Return [x, y] of the center of cell containing provided text 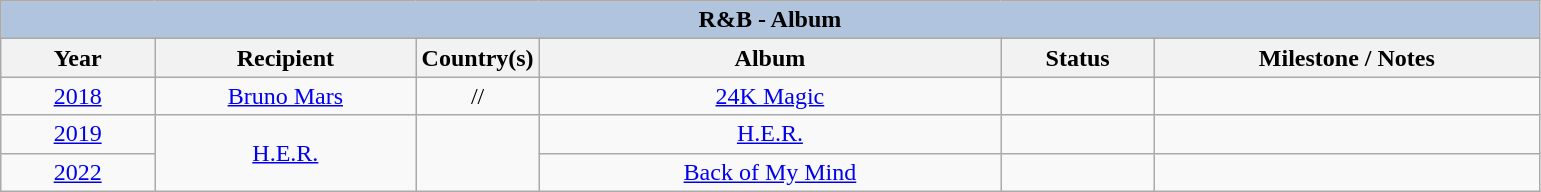
Back of My Mind [770, 172]
R&B - Album [770, 20]
Recipient [286, 58]
2019 [78, 134]
Status [1078, 58]
24K Magic [770, 96]
2018 [78, 96]
// [478, 96]
Bruno Mars [286, 96]
Country(s) [478, 58]
Album [770, 58]
2022 [78, 172]
Year [78, 58]
Milestone / Notes [1346, 58]
